Find where the given text appears and provide that cell's center as [X, Y] coordinate. 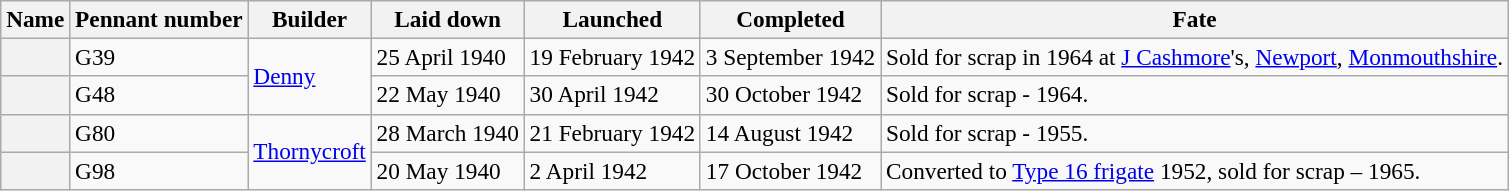
G98 [159, 170]
Completed [790, 19]
2 April 1942 [612, 170]
Thornycroft [310, 152]
Sold for scrap - 1964. [1195, 95]
20 May 1940 [448, 170]
Pennant number [159, 19]
17 October 1942 [790, 170]
3 September 1942 [790, 57]
30 April 1942 [612, 95]
25 April 1940 [448, 57]
28 March 1940 [448, 133]
Sold for scrap - 1955. [1195, 133]
14 August 1942 [790, 133]
Name [36, 19]
Fate [1195, 19]
G48 [159, 95]
Sold for scrap in 1964 at J Cashmore's, Newport, Monmouthshire. [1195, 57]
22 May 1940 [448, 95]
Denny [310, 76]
G80 [159, 133]
Converted to Type 16 frigate 1952, sold for scrap – 1965. [1195, 170]
Laid down [448, 19]
G39 [159, 57]
21 February 1942 [612, 133]
Builder [310, 19]
19 February 1942 [612, 57]
Launched [612, 19]
30 October 1942 [790, 95]
